Identify which cell holds the provided text, then report its [x, y] central coordinate. 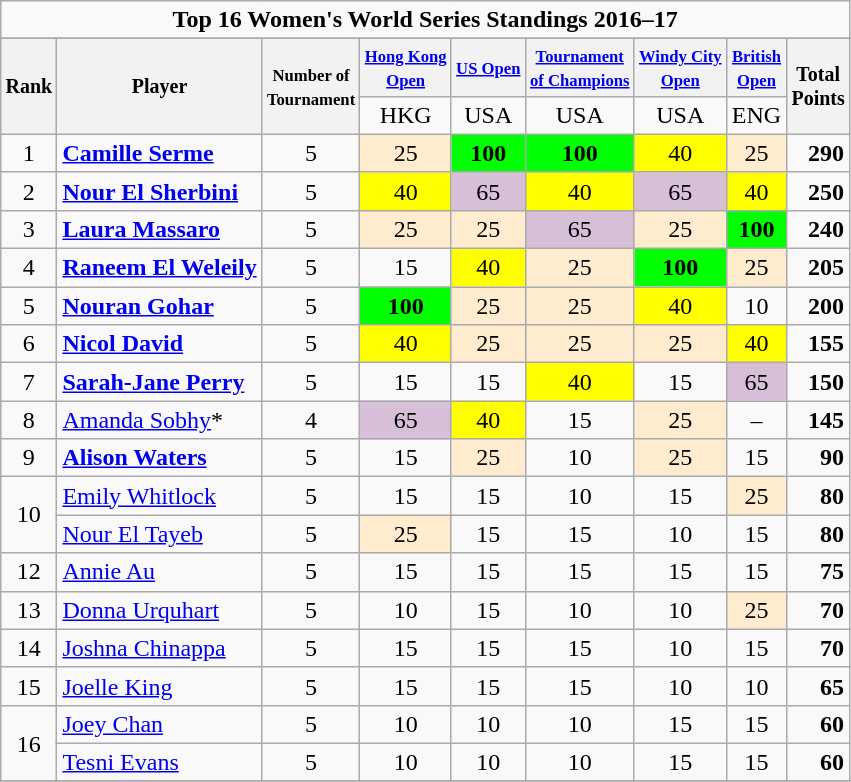
250 [818, 191]
9 [29, 458]
Tesni Evans [160, 762]
US Open [488, 68]
Camille Serme [160, 153]
Laura Massaro [160, 229]
Raneem El Weleily [160, 268]
Emily Whitlock [160, 496]
2 [29, 191]
Windy CityOpen [680, 68]
Amanda Sobhy* [160, 420]
3 [29, 229]
HKG [406, 115]
Alison Waters [160, 458]
Nicol David [160, 344]
205 [818, 268]
75 [818, 572]
6 [29, 344]
90 [818, 458]
Joshna Chinappa [160, 648]
1 [29, 153]
14 [29, 648]
8 [29, 420]
Annie Au [160, 572]
Rank [29, 87]
200 [818, 306]
– [756, 420]
Sarah-Jane Perry [160, 382]
290 [818, 153]
Donna Urquhart [160, 610]
7 [29, 382]
Nour El Sherbini [160, 191]
Number ofTournament [311, 87]
16 [29, 743]
ENG [756, 115]
Joey Chan [160, 724]
Hong KongOpen [406, 68]
240 [818, 229]
Nouran Gohar [160, 306]
155 [818, 344]
Nour El Tayeb [160, 534]
Joelle King [160, 686]
Player [160, 87]
150 [818, 382]
12 [29, 572]
TotalPoints [818, 87]
Top 16 Women's World Series Standings 2016–17 [426, 20]
145 [818, 420]
13 [29, 610]
Tournamentof Champions [580, 68]
BritishOpen [756, 68]
